Return the (x, y) coordinate for the center point of the cell that contains the specified text.  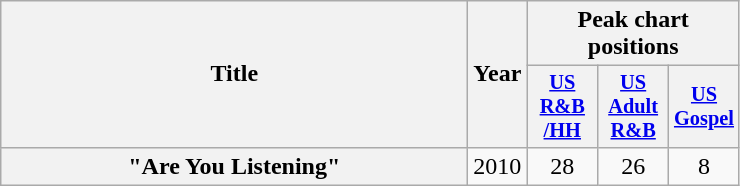
Title (234, 74)
8 (704, 166)
28 (562, 166)
26 (634, 166)
USGospel (704, 107)
2010 (498, 166)
Year (498, 74)
Peak chart positions (634, 34)
USR&B/HH (562, 107)
USAdultR&B (634, 107)
"Are You Listening" (234, 166)
